For the text-containing cell, return its midpoint in (x, y) coordinate format. 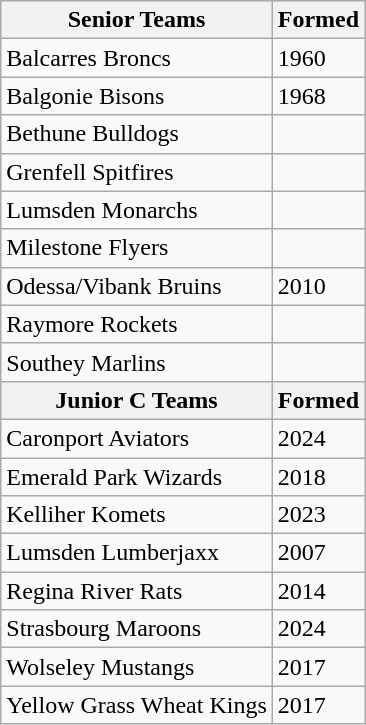
Junior C Teams (137, 400)
Raymore Rockets (137, 324)
Lumsden Monarchs (137, 210)
Grenfell Spitfires (137, 172)
Strasbourg Maroons (137, 629)
2014 (318, 591)
Balcarres Broncs (137, 58)
Emerald Park Wizards (137, 477)
2010 (318, 286)
2007 (318, 553)
1960 (318, 58)
2018 (318, 477)
Senior Teams (137, 20)
1968 (318, 96)
Lumsden Lumberjaxx (137, 553)
Yellow Grass Wheat Kings (137, 705)
Kelliher Komets (137, 515)
2023 (318, 515)
Milestone Flyers (137, 248)
Caronport Aviators (137, 438)
Odessa/Vibank Bruins (137, 286)
Wolseley Mustangs (137, 667)
Southey Marlins (137, 362)
Regina River Rats (137, 591)
Bethune Bulldogs (137, 134)
Balgonie Bisons (137, 96)
